Return [x, y] of the center of cell containing provided text 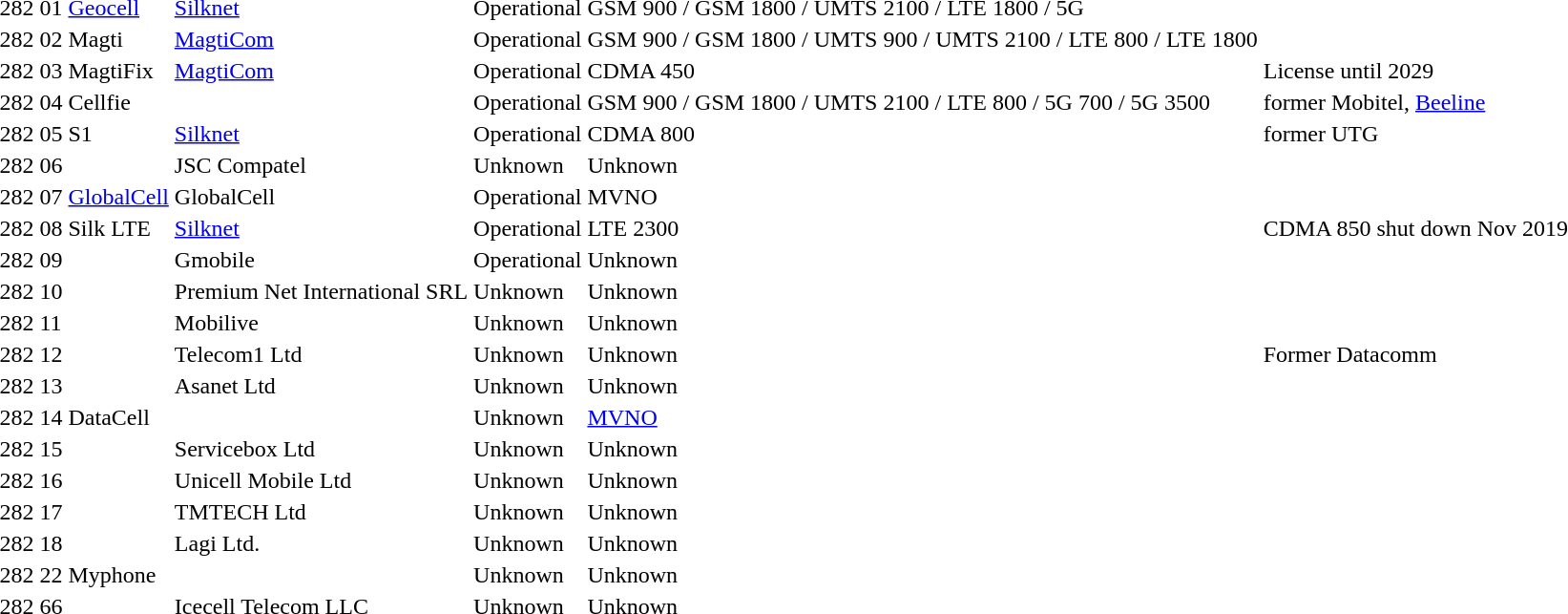
12 [52, 354]
08 [52, 228]
GSM 900 / GSM 1800 / UMTS 2100 / LTE 800 / 5G 700 / 5G 3500 [922, 102]
TMTECH Ltd [321, 512]
04 [52, 102]
Servicebox Ltd [321, 449]
GSM 900 / GSM 1800 / UMTS 900 / UMTS 2100 / LTE 800 / LTE 1800 [922, 39]
18 [52, 543]
14 [52, 417]
S1 [118, 134]
16 [52, 480]
Asanet Ltd [321, 386]
Telecom1 Ltd [321, 354]
Cellfie [118, 102]
Magti [118, 39]
CDMA 800 [922, 134]
05 [52, 134]
09 [52, 260]
DataCell [118, 417]
22 [52, 575]
JSC Compatel [321, 165]
02 [52, 39]
Mobilive [321, 323]
CDMA 450 [922, 71]
03 [52, 71]
15 [52, 449]
11 [52, 323]
Unicell Mobile Ltd [321, 480]
Myphone [118, 575]
Gmobile [321, 260]
MagtiFix [118, 71]
07 [52, 197]
Silk LTE [118, 228]
17 [52, 512]
10 [52, 291]
06 [52, 165]
Lagi Ltd. [321, 543]
13 [52, 386]
Premium Net International SRL [321, 291]
LTE 2300 [922, 228]
